Return (X, Y) of the center of cell containing provided text 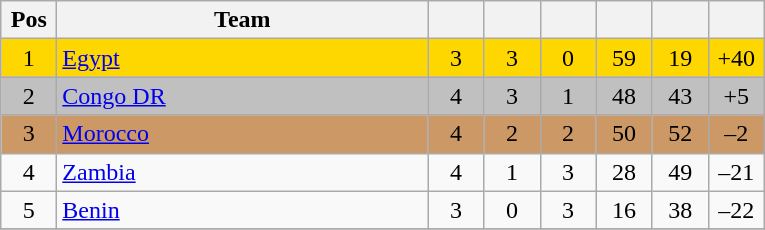
–22 (736, 210)
–21 (736, 172)
5 (29, 210)
49 (680, 172)
16 (624, 210)
–2 (736, 134)
Pos (29, 20)
28 (624, 172)
Zambia (242, 172)
43 (680, 96)
59 (624, 58)
52 (680, 134)
38 (680, 210)
+40 (736, 58)
48 (624, 96)
Benin (242, 210)
Team (242, 20)
50 (624, 134)
+5 (736, 96)
19 (680, 58)
Egypt (242, 58)
Congo DR (242, 96)
Morocco (242, 134)
